Return [X, Y] of the center of cell containing provided text 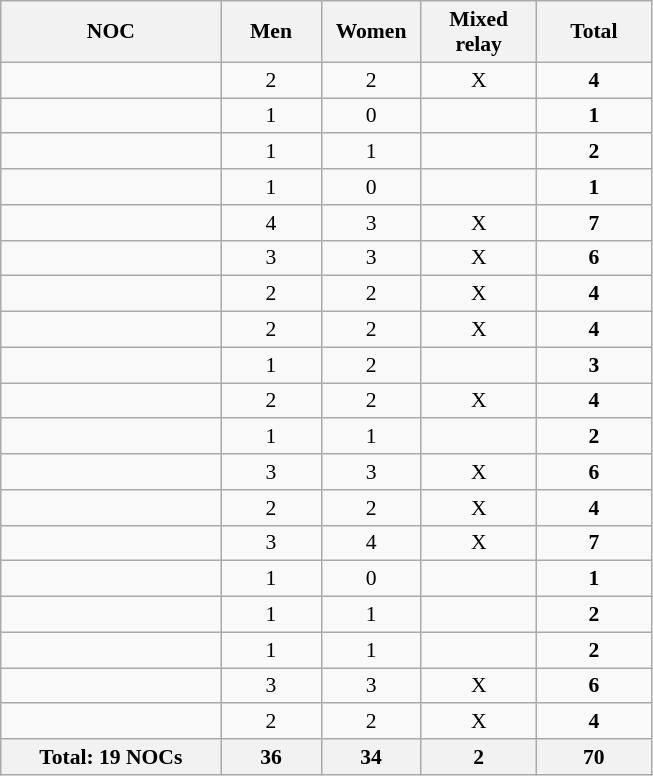
70 [594, 757]
Women [371, 32]
Total [594, 32]
Mixed relay [478, 32]
Total: 19 NOCs [111, 757]
Men [271, 32]
NOC [111, 32]
34 [371, 757]
36 [271, 757]
